From the cell containing the given text, extract its center point as (x, y) coordinate. 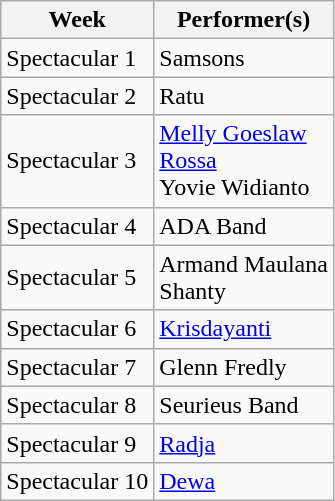
Glenn Fredly (244, 367)
Week (78, 20)
Spectacular 8 (78, 405)
Spectacular 4 (78, 226)
Spectacular 10 (78, 481)
Seurieus Band (244, 405)
Krisdayanti (244, 329)
Melly Goeslaw Rossa Yovie Widianto (244, 161)
Armand Maulana Shanty (244, 278)
Spectacular 1 (78, 58)
Spectacular 3 (78, 161)
Ratu (244, 96)
ADA Band (244, 226)
Spectacular 6 (78, 329)
Dewa (244, 481)
Samsons (244, 58)
Spectacular 5 (78, 278)
Performer(s) (244, 20)
Spectacular 2 (78, 96)
Radja (244, 443)
Spectacular 9 (78, 443)
Spectacular 7 (78, 367)
